Provide the [x, y] coordinate of the cell's center where the given text is located.  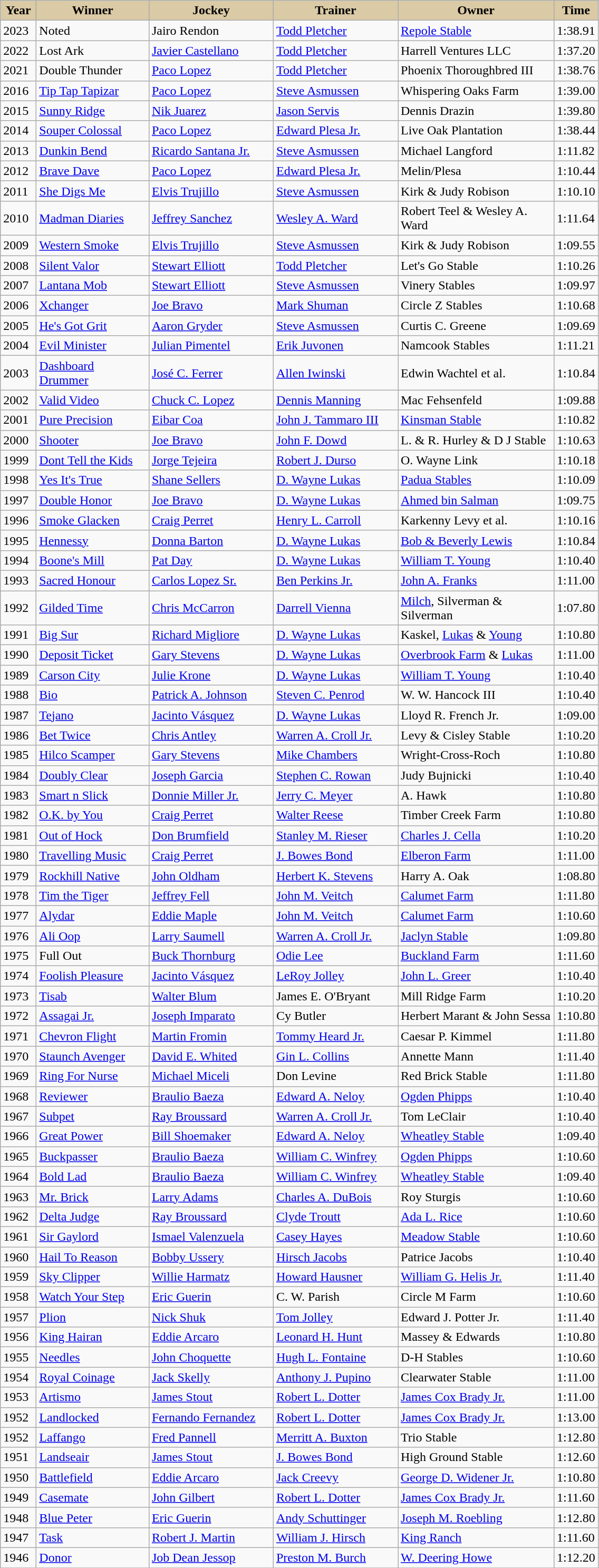
LeRoy Jolley [335, 976]
1960 [18, 1257]
1948 [18, 1517]
Mark Shuman [335, 306]
Walter Blum [211, 996]
1984 [18, 775]
1:10.63 [576, 440]
Travelling Music [93, 855]
Ricardo Santana Jr. [211, 151]
2001 [18, 420]
Julian Pimentel [211, 346]
1970 [18, 1056]
Watch Your Step [93, 1297]
1:11.64 [576, 218]
1962 [18, 1216]
1993 [18, 580]
Pat Day [211, 560]
Clyde Troutt [335, 1216]
Aaron Gryder [211, 326]
2012 [18, 171]
Mac Fehsenfeld [476, 400]
Wright-Cross-Roch [476, 755]
Western Smoke [93, 245]
Plion [93, 1317]
John Oldham [211, 875]
Erik Juvonen [335, 346]
Tisab [93, 996]
John Choquette [211, 1357]
Patrick A. Johnson [211, 695]
Dennis Manning [335, 400]
Carson City [93, 675]
Donor [93, 1557]
Cy Butler [335, 1016]
Bill Shoemaker [211, 1136]
1978 [18, 895]
Smoke Glacken [93, 520]
Willie Harmatz [211, 1277]
1989 [18, 675]
Buckland Farm [476, 956]
William J. Hirsch [335, 1537]
Rockhill Native [93, 875]
Royal Coinage [93, 1377]
Delta Judge [93, 1216]
Joseph Imparato [211, 1016]
Assagai Jr. [93, 1016]
1:10.10 [576, 191]
Hirsch Jacobs [335, 1257]
1946 [18, 1557]
Merritt A. Buxton [335, 1437]
John Gilbert [211, 1497]
Donnie Miller Jr. [211, 795]
Howard Hausner [335, 1277]
Chevron Flight [93, 1036]
Ben Perkins Jr. [335, 580]
Karkenny Levy et al. [476, 520]
Double Thunder [93, 71]
1990 [18, 655]
Artismo [93, 1397]
Trainer [335, 11]
Robert J. Durso [335, 460]
Dont Tell the Kids [93, 460]
1956 [18, 1337]
1983 [18, 795]
2021 [18, 71]
Time [576, 11]
1:10.16 [576, 520]
Madman Diaries [93, 218]
Great Power [93, 1136]
1:10.18 [576, 460]
He's Got Grit [93, 326]
Steven C. Penrod [335, 695]
1:39.80 [576, 111]
Whispering Oaks Farm [476, 91]
Job Dean Jessop [211, 1557]
Stanley M. Rieser [335, 835]
Kinsman Stable [476, 420]
Bio [93, 695]
A. Hawk [476, 795]
Nik Juarez [211, 111]
Subpet [93, 1116]
Deposit Ticket [93, 655]
Lloyd R. French Jr. [476, 715]
Michael Langford [476, 151]
John A. Franks [476, 580]
Fred Pannell [211, 1437]
1:10.82 [576, 420]
1:09.88 [576, 400]
Massey & Edwards [476, 1337]
José C. Ferrer [211, 373]
Levy & Cisley Stable [476, 735]
Odie Lee [335, 956]
Mill Ridge Farm [476, 996]
Fernando Fernandez [211, 1417]
1957 [18, 1317]
1:10.44 [576, 171]
Overbrook Farm & Lukas [476, 655]
2013 [18, 151]
1:12.60 [576, 1457]
Vinery Stables [476, 286]
Tip Tap Tapizar [93, 91]
Clearwater Stable [476, 1377]
1980 [18, 855]
Laffango [93, 1437]
1951 [18, 1457]
Robert Teel & Wesley A. Ward [476, 218]
Blue Peter [93, 1517]
Mike Chambers [335, 755]
W. W. Hancock III [476, 695]
Don Brumfield [211, 835]
1996 [18, 520]
Shooter [93, 440]
Caesar P. Kimmel [476, 1036]
1:09.55 [576, 245]
Henry L. Carroll [335, 520]
Bold Lad [93, 1176]
Herbert Marant & John Sessa [476, 1016]
Anthony J. Pupino [335, 1377]
C. W. Parish [335, 1297]
Harry A. Oak [476, 875]
Doubly Clear [93, 775]
Noted [93, 31]
High Ground Stable [476, 1457]
Brave Dave [93, 171]
John J. Tammaro III [335, 420]
1966 [18, 1136]
2010 [18, 218]
Year [18, 11]
2009 [18, 245]
Jack Skelly [211, 1377]
Javier Castellano [211, 51]
Sunny Ridge [93, 111]
1:09.75 [576, 500]
Double Honor [93, 500]
D-H Stables [476, 1357]
Out of Hock [93, 835]
Ada L. Rice [476, 1216]
Sacred Honour [93, 580]
Jerry C. Meyer [335, 795]
Curtis C. Greene [476, 326]
Meadow Stable [476, 1236]
1955 [18, 1357]
Trio Stable [476, 1437]
Allen Iwinski [335, 373]
2003 [18, 373]
Hail To Reason [93, 1257]
1999 [18, 460]
Namcook Stables [476, 346]
Xchanger [93, 306]
Joseph M. Roebling [476, 1517]
Tommy Heard Jr. [335, 1036]
O. Wayne Link [476, 460]
Edwin Wachtel et al. [476, 373]
Leonard H. Hunt [335, 1337]
W. Deering Howe [476, 1557]
Walter Reese [335, 815]
Judy Bujnicki [476, 775]
1982 [18, 815]
Jason Servis [335, 111]
Live Oak Plantation [476, 131]
Herbert K. Stevens [335, 875]
John F. Dowd [335, 440]
Ismael Valenzuela [211, 1236]
Lost Ark [93, 51]
Ring For Nurse [93, 1076]
Winner [93, 11]
1986 [18, 735]
1972 [18, 1016]
1994 [18, 560]
1:09.00 [576, 715]
King Hairan [93, 1337]
Don Levine [335, 1076]
Buck Thornburg [211, 956]
2008 [18, 265]
Milch, Silverman & Silverman [476, 607]
Smart n Slick [93, 795]
1:13.00 [576, 1417]
Kaskel, Lukas & Young [476, 635]
2022 [18, 51]
2002 [18, 400]
Alydar [93, 916]
1:09.97 [576, 286]
Donna Barton [211, 540]
Preston M. Burch [335, 1557]
1:38.91 [576, 31]
Padua Stables [476, 480]
1981 [18, 835]
Richard Migliore [211, 635]
Dennis Drazin [476, 111]
Big Sur [93, 635]
Reviewer [93, 1096]
2006 [18, 306]
Staunch Avenger [93, 1056]
Casemate [93, 1497]
Larry Adams [211, 1196]
Tejano [93, 715]
Michael Miceli [211, 1076]
Foolish Pleasure [93, 976]
1958 [18, 1297]
1995 [18, 540]
John L. Greer [476, 976]
1:38.44 [576, 131]
1:37.20 [576, 51]
1:09.69 [576, 326]
1988 [18, 695]
1:38.76 [576, 71]
Yes It's True [93, 480]
Edward J. Potter Jr. [476, 1317]
1963 [18, 1196]
1967 [18, 1116]
Dashboard Drummer [93, 373]
Sky Clipper [93, 1277]
Task [93, 1537]
James E. O'Bryant [335, 996]
King Ranch [476, 1537]
Chuck C. Lopez [211, 400]
Martin Fromin [211, 1036]
2014 [18, 131]
1954 [18, 1377]
Owner [476, 11]
Full Out [93, 956]
1977 [18, 916]
Evil Minister [93, 346]
Jockey [211, 11]
Eddie Maple [211, 916]
Phoenix Thoroughbred III [476, 71]
Patrice Jacobs [476, 1257]
1964 [18, 1176]
Jaclyn Stable [476, 936]
1:09.80 [576, 936]
1:07.80 [576, 607]
1979 [18, 875]
2007 [18, 286]
Hugh L. Fontaine [335, 1357]
1:11.21 [576, 346]
1:10.68 [576, 306]
Shane Sellers [211, 480]
2000 [18, 440]
Chris McCarron [211, 607]
Hennessy [93, 540]
Nick Shuk [211, 1317]
Ahmed bin Salman [476, 500]
Jorge Tejeira [211, 460]
Tom Jolley [335, 1317]
Gin L. Collins [335, 1056]
1961 [18, 1236]
Sir Gaylord [93, 1236]
Jairo Rendon [211, 31]
Tim the Tiger [93, 895]
Jeffrey Sanchez [211, 218]
1953 [18, 1397]
Landseair [93, 1457]
Jack Creevy [335, 1477]
2023 [18, 31]
1965 [18, 1156]
Carlos Lopez Sr. [211, 580]
1:10.26 [576, 265]
1:08.80 [576, 875]
Boone's Mill [93, 560]
Wesley A. Ward [335, 218]
George D. Widener Jr. [476, 1477]
2004 [18, 346]
Chris Antley [211, 735]
Souper Colossal [93, 131]
1950 [18, 1477]
1987 [18, 715]
1992 [18, 607]
Bob & Beverly Lewis [476, 540]
Ali Oop [93, 936]
Bobby Ussery [211, 1257]
She Digs Me [93, 191]
Timber Creek Farm [476, 815]
Andy Schuttinger [335, 1517]
Silent Valor [93, 265]
1959 [18, 1277]
1974 [18, 976]
Eibar Coa [211, 420]
1991 [18, 635]
Circle Z Stables [476, 306]
Circle M Farm [476, 1297]
1947 [18, 1537]
Casey Hayes [335, 1236]
Pure Precision [93, 420]
1975 [18, 956]
Jeffrey Fell [211, 895]
Battlefield [93, 1477]
O.K. by You [93, 815]
Darrell Vienna [335, 607]
1968 [18, 1096]
1976 [18, 936]
1971 [18, 1036]
Joseph Garcia [211, 775]
Bet Twice [93, 735]
Needles [93, 1357]
Robert J. Martin [211, 1537]
1949 [18, 1497]
Annette Mann [476, 1056]
2015 [18, 111]
Gilded Time [93, 607]
2005 [18, 326]
Dunkin Bend [93, 151]
David E. Whited [211, 1056]
Let's Go Stable [476, 265]
Elberon Farm [476, 855]
Hilco Scamper [93, 755]
Roy Sturgis [476, 1196]
1998 [18, 480]
Larry Saumell [211, 936]
L. & R. Hurley & D J Stable [476, 440]
1969 [18, 1076]
2016 [18, 91]
Stephen C. Rowan [335, 775]
1985 [18, 755]
Melin/Plesa [476, 171]
Harrell Ventures LLC [476, 51]
Red Brick Stable [476, 1076]
1:39.00 [576, 91]
Buckpasser [93, 1156]
Landlocked [93, 1417]
1:11.82 [576, 151]
1973 [18, 996]
1997 [18, 500]
Charles J. Cella [476, 835]
Repole Stable [476, 31]
1:10.09 [576, 480]
Tom LeClair [476, 1116]
Lantana Mob [93, 286]
Charles A. DuBois [335, 1196]
1:12.20 [576, 1557]
Valid Video [93, 400]
Mr. Brick [93, 1196]
2011 [18, 191]
Julie Krone [211, 675]
William G. Helis Jr. [476, 1277]
